Scan for the cell matching the given text and deliver its (x, y) coordinate at center. 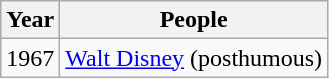
1967 (30, 58)
People (194, 20)
Walt Disney (posthumous) (194, 58)
Year (30, 20)
